Return (x, y) of the center of cell containing provided text 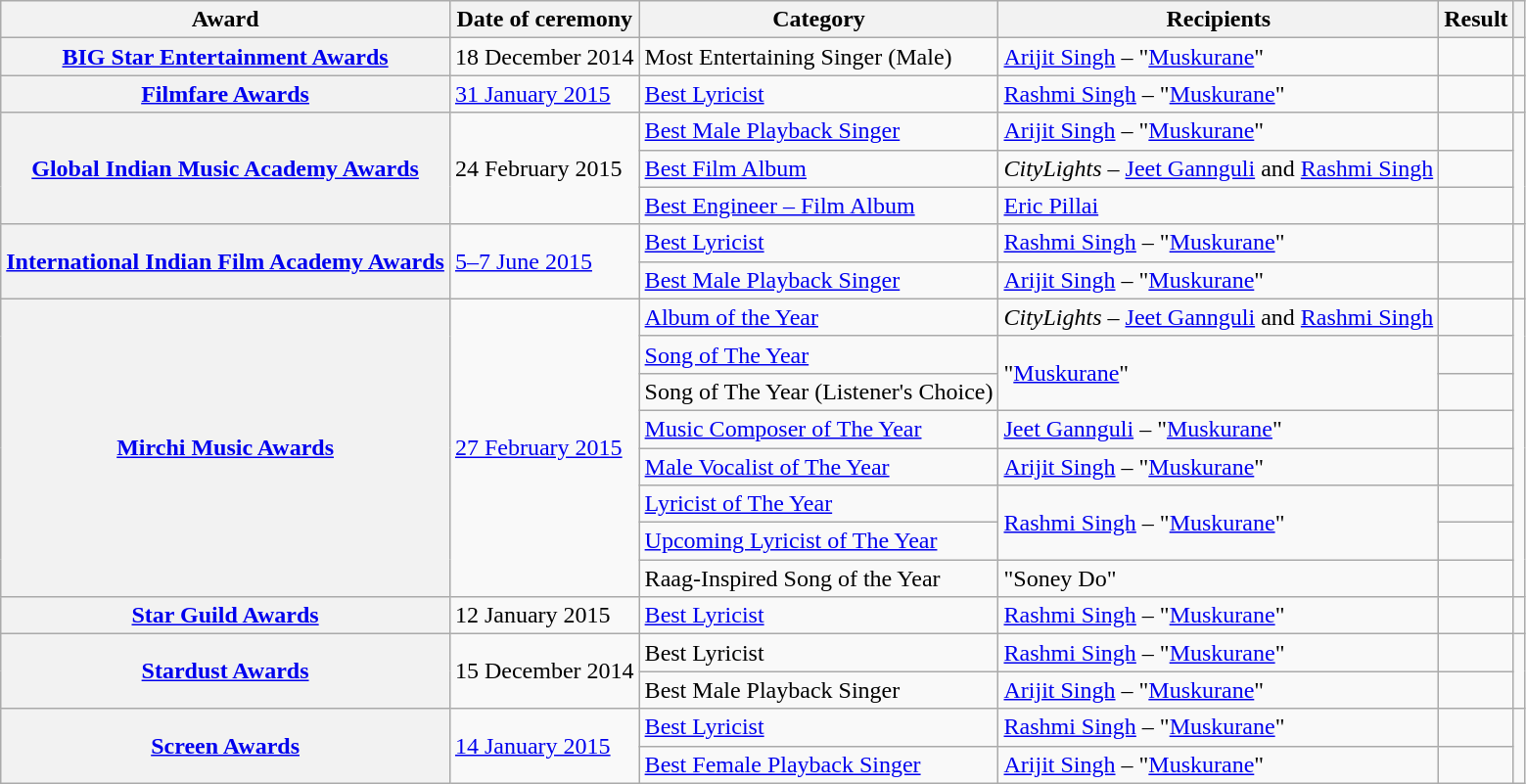
Upcoming Lyricist of The Year (818, 541)
Filmfare Awards (225, 94)
International Indian Film Academy Awards (225, 261)
BIG Star Entertainment Awards (225, 57)
"Muskurane" (1219, 373)
15 December 2014 (544, 671)
Raag-Inspired Song of the Year (818, 578)
Song of The Year (818, 354)
Music Composer of The Year (818, 429)
Best Female Playback Singer (818, 764)
18 December 2014 (544, 57)
Album of the Year (818, 317)
Song of The Year (Listener's Choice) (818, 392)
Male Vocalist of The Year (818, 467)
"Soney Do" (1219, 578)
Jeet Gannguli – "Muskurane" (1219, 429)
31 January 2015 (544, 94)
5–7 June 2015 (544, 261)
Category (818, 20)
Best Film Album (818, 168)
Recipients (1219, 20)
Date of ceremony (544, 20)
Result (1476, 20)
Best Engineer – Film Album (818, 206)
Eric Pillai (1219, 206)
14 January 2015 (544, 746)
24 February 2015 (544, 168)
27 February 2015 (544, 447)
Lyricist of The Year (818, 504)
Award (225, 20)
Star Guild Awards (225, 616)
Stardust Awards (225, 671)
Screen Awards (225, 746)
Most Entertaining Singer (Male) (818, 57)
Mirchi Music Awards (225, 447)
Global Indian Music Academy Awards (225, 168)
12 January 2015 (544, 616)
